Search for the cell housing the specified text and yield its (x, y) center coordinate. 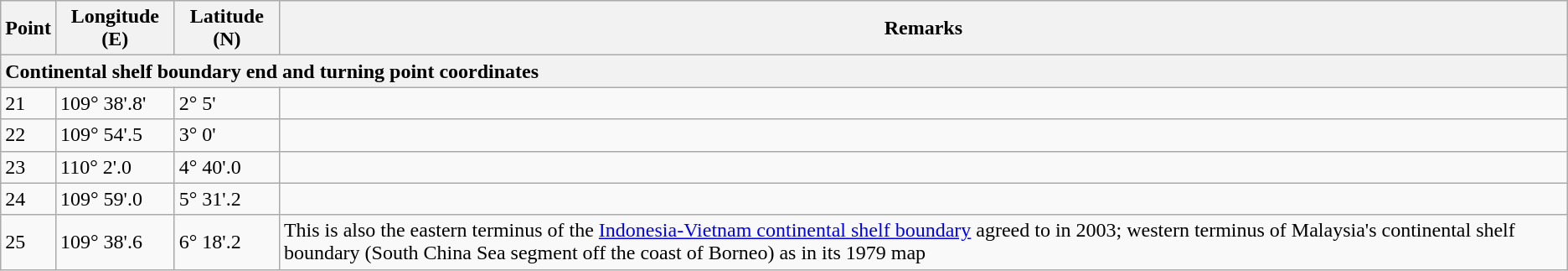
109° 38'.6 (115, 242)
Continental shelf boundary end and turning point coordinates (784, 71)
110° 2'.0 (115, 167)
Longitude (E) (115, 29)
109° 59'.0 (115, 199)
22 (28, 135)
Latitude (N) (226, 29)
5° 31'.2 (226, 199)
109° 54'.5 (115, 135)
3° 0' (226, 135)
24 (28, 199)
Point (28, 29)
23 (28, 167)
2° 5' (226, 103)
109° 38'.8' (115, 103)
25 (28, 242)
6° 18'.2 (226, 242)
21 (28, 103)
Remarks (923, 29)
4° 40'.0 (226, 167)
